Determine the [x, y] coordinate at the center of the cell enclosing the given text.  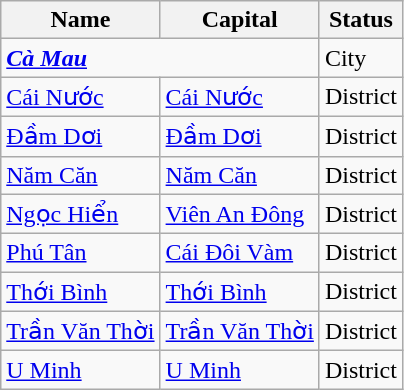
Capital [240, 20]
City [360, 58]
Status [360, 20]
Cà Mau [160, 58]
Viên An Đông [240, 214]
Phú Tân [80, 253]
Ngọc Hiển [80, 214]
Cái Đôi Vàm [240, 253]
Name [80, 20]
